For the text-containing cell, return its midpoint in (x, y) coordinate format. 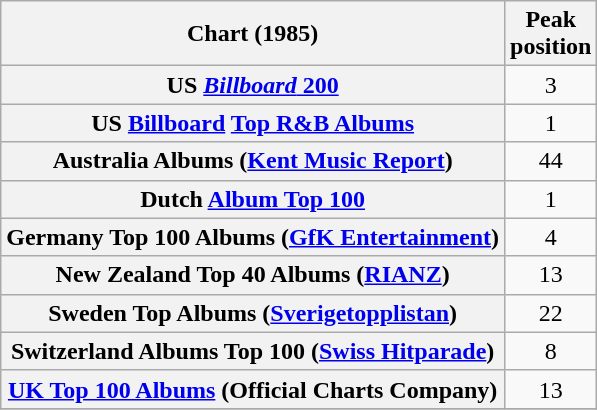
Switzerland Albums Top 100 (Swiss Hitparade) (253, 351)
Australia Albums (Kent Music Report) (253, 161)
22 (551, 313)
4 (551, 237)
Germany Top 100 Albums (GfK Entertainment) (253, 237)
8 (551, 351)
Chart (1985) (253, 34)
3 (551, 85)
44 (551, 161)
US Billboard Top R&B Albums (253, 123)
Peakposition (551, 34)
UK Top 100 Albums (Official Charts Company) (253, 389)
New Zealand Top 40 Albums (RIANZ) (253, 275)
US Billboard 200 (253, 85)
Sweden Top Albums (Sverigetopplistan) (253, 313)
Dutch Album Top 100 (253, 199)
